From the cell containing the given text, extract its center point as (x, y) coordinate. 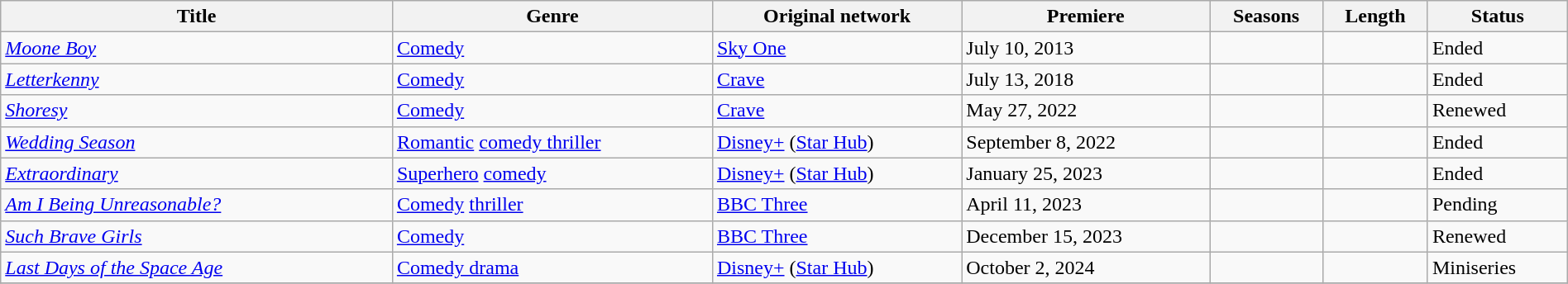
July 13, 2018 (1086, 79)
Am I Being Unreasonable? (197, 205)
Comedy drama (552, 267)
Title (197, 17)
April 11, 2023 (1086, 205)
December 15, 2023 (1086, 236)
Pending (1497, 205)
January 25, 2023 (1086, 173)
Comedy thriller (552, 205)
Wedding Season (197, 142)
October 2, 2024 (1086, 267)
Last Days of the Space Age (197, 267)
Genre (552, 17)
Moone Boy (197, 48)
Miniseries (1497, 267)
Extraordinary (197, 173)
May 27, 2022 (1086, 111)
Letterkenny (197, 79)
Romantic comedy thriller (552, 142)
Length (1376, 17)
Premiere (1086, 17)
Original network (837, 17)
Such Brave Girls (197, 236)
Shoresy (197, 111)
September 8, 2022 (1086, 142)
July 10, 2013 (1086, 48)
Seasons (1267, 17)
Superhero comedy (552, 173)
Status (1497, 17)
Sky One (837, 48)
